From the cell containing the given text, extract its center point as [X, Y] coordinate. 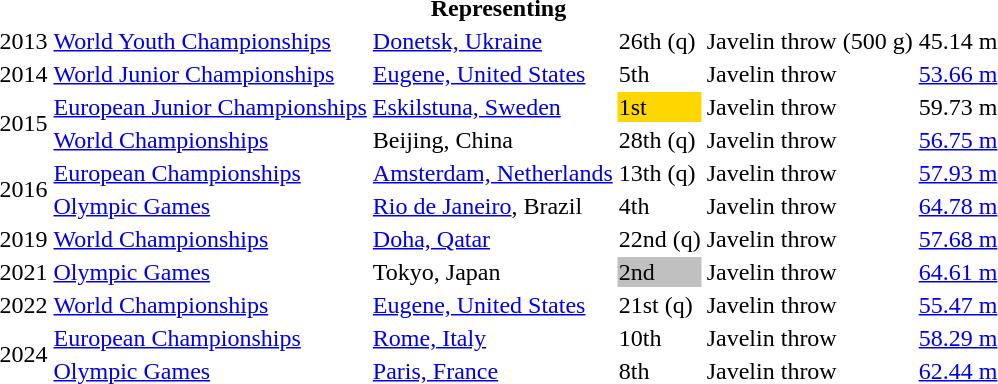
Amsterdam, Netherlands [492, 173]
Donetsk, Ukraine [492, 41]
Beijing, China [492, 140]
World Youth Championships [210, 41]
13th (q) [660, 173]
Doha, Qatar [492, 239]
28th (q) [660, 140]
5th [660, 74]
Rio de Janeiro, Brazil [492, 206]
10th [660, 338]
2nd [660, 272]
26th (q) [660, 41]
Tokyo, Japan [492, 272]
Rome, Italy [492, 338]
European Junior Championships [210, 107]
Javelin throw (500 g) [810, 41]
22nd (q) [660, 239]
4th [660, 206]
21st (q) [660, 305]
Eskilstuna, Sweden [492, 107]
World Junior Championships [210, 74]
1st [660, 107]
